Output the (x, y) coordinate of the center of the cell containing the given text.  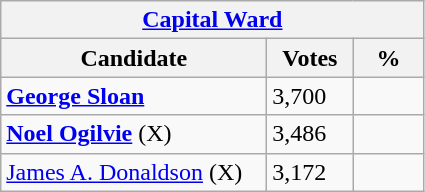
% (388, 58)
Noel Ogilvie (X) (134, 134)
Votes (310, 58)
3,172 (310, 172)
George Sloan (134, 96)
Candidate (134, 58)
Capital Ward (212, 20)
James A. Donaldson (X) (134, 172)
3,700 (310, 96)
3,486 (310, 134)
